Extract the [x, y] coordinate from the center of the cell holding the provided text.  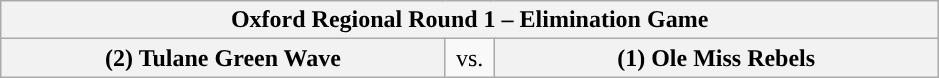
(2) Tulane Green Wave [224, 58]
(1) Ole Miss Rebels [716, 58]
Oxford Regional Round 1 – Elimination Game [470, 20]
vs. [470, 58]
